Identify which cell holds the provided text, then report its (x, y) central coordinate. 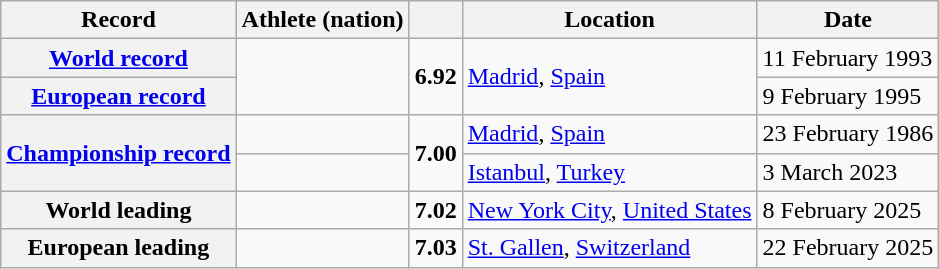
World record (118, 58)
7.02 (436, 210)
Championship record (118, 153)
European leading (118, 248)
8 February 2025 (848, 210)
3 March 2023 (848, 172)
22 February 2025 (848, 248)
World leading (118, 210)
St. Gallen, Switzerland (610, 248)
Record (118, 20)
6.92 (436, 77)
Location (610, 20)
European record (118, 96)
Istanbul, Turkey (610, 172)
23 February 1986 (848, 134)
Date (848, 20)
7.03 (436, 248)
9 February 1995 (848, 96)
7.00 (436, 153)
11 February 1993 (848, 58)
New York City, United States (610, 210)
Athlete (nation) (322, 20)
